Identify which cell holds the provided text, then report its (X, Y) central coordinate. 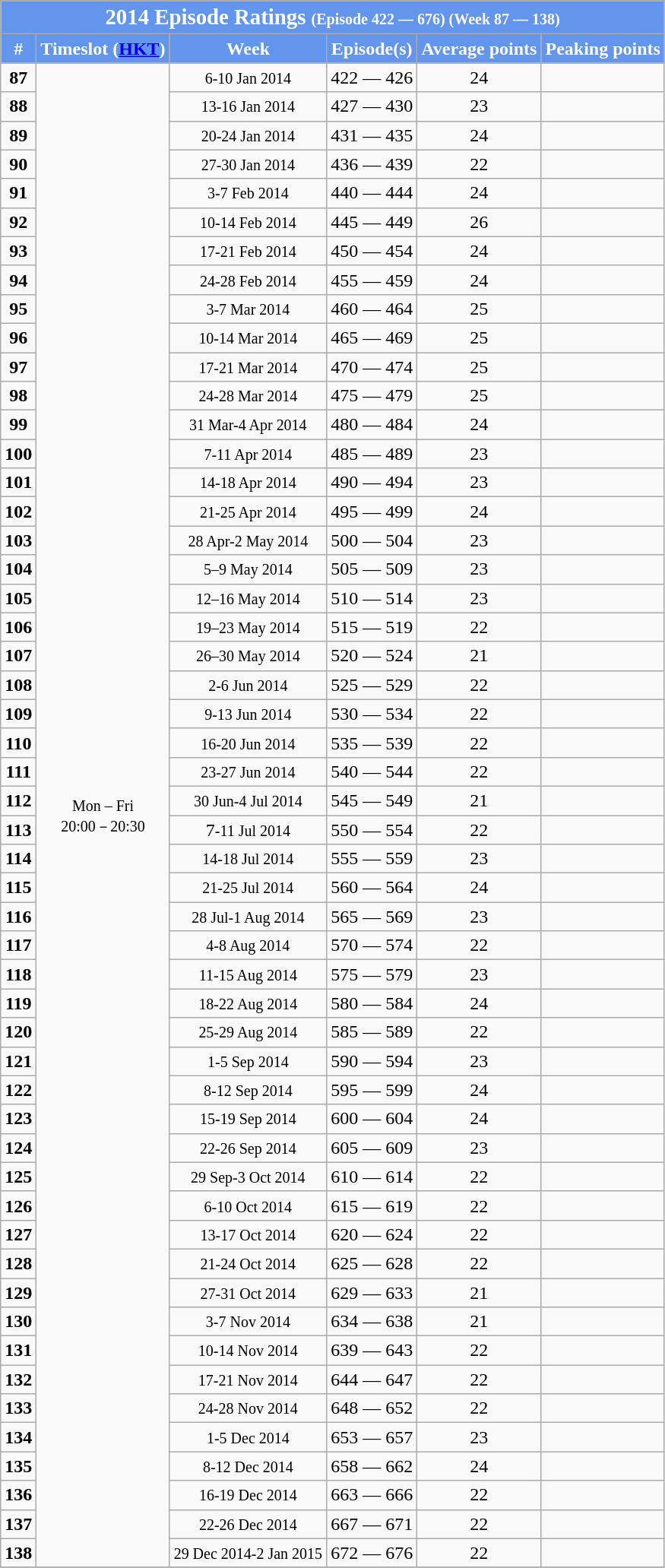
29 Dec 2014-2 Jan 2015 (248, 1553)
440 — 444 (372, 193)
3-7 Feb 2014 (248, 193)
575 — 579 (372, 974)
530 — 534 (372, 714)
585 — 589 (372, 1032)
17-21 Nov 2014 (248, 1380)
545 — 549 (372, 800)
495 — 499 (372, 512)
11-15 Aug 2014 (248, 974)
595 — 599 (372, 1090)
93 (18, 251)
Mon – Fri20:00－20:30 (103, 815)
106 (18, 627)
555 — 559 (372, 859)
117 (18, 946)
24-28 Feb 2014 (248, 280)
1-5 Dec 2014 (248, 1437)
104 (18, 569)
129 (18, 1293)
653 — 657 (372, 1437)
114 (18, 859)
102 (18, 512)
535 — 539 (372, 743)
118 (18, 974)
629 — 633 (372, 1293)
510 — 514 (372, 598)
95 (18, 309)
107 (18, 656)
28 Apr-2 May 2014 (248, 540)
101 (18, 483)
31 Mar-4 Apr 2014 (248, 425)
1-5 Sep 2014 (248, 1061)
525 — 529 (372, 685)
7-11 Apr 2014 (248, 454)
427 — 430 (372, 106)
27-30 Jan 2014 (248, 164)
89 (18, 135)
138 (18, 1553)
431 — 435 (372, 135)
17-21 Mar 2014 (248, 367)
505 — 509 (372, 569)
610 — 614 (372, 1177)
24-28 Mar 2014 (248, 396)
111 (18, 771)
30 Jun-4 Jul 2014 (248, 800)
565 — 569 (372, 917)
19–23 May 2014 (248, 627)
639 — 643 (372, 1351)
436 — 439 (372, 164)
520 — 524 (372, 656)
4-8 Aug 2014 (248, 946)
110 (18, 743)
# (18, 49)
2014 Episode Ratings (Episode 422 — 676) (Week 87 — 138) (333, 17)
663 — 666 (372, 1495)
570 — 574 (372, 946)
115 (18, 888)
634 — 638 (372, 1322)
5–9 May 2014 (248, 569)
17-21 Feb 2014 (248, 251)
91 (18, 193)
128 (18, 1263)
121 (18, 1061)
122 (18, 1090)
672 — 676 (372, 1553)
119 (18, 1003)
90 (18, 164)
105 (18, 598)
10-14 Feb 2014 (248, 222)
108 (18, 685)
475 — 479 (372, 396)
12–16 May 2014 (248, 598)
14-18 Apr 2014 (248, 483)
2-6 Jun 2014 (248, 685)
112 (18, 800)
540 — 544 (372, 771)
14-18 Jul 2014 (248, 859)
109 (18, 714)
644 — 647 (372, 1380)
10-14 Mar 2014 (248, 337)
16-20 Jun 2014 (248, 743)
Episode(s) (372, 49)
Week (248, 49)
590 — 594 (372, 1061)
6-10 Jan 2014 (248, 78)
550 — 554 (372, 829)
480 — 484 (372, 425)
13-17 Oct 2014 (248, 1234)
450 — 454 (372, 251)
22-26 Sep 2014 (248, 1148)
515 — 519 (372, 627)
132 (18, 1380)
470 — 474 (372, 367)
26 (479, 222)
133 (18, 1408)
605 — 609 (372, 1148)
126 (18, 1205)
445 — 449 (372, 222)
625 — 628 (372, 1263)
137 (18, 1524)
21-24 Oct 2014 (248, 1263)
Peaking points (603, 49)
134 (18, 1437)
10-14 Nov 2014 (248, 1351)
560 — 564 (372, 888)
23-27 Jun 2014 (248, 771)
600 — 604 (372, 1119)
29 Sep-3 Oct 2014 (248, 1177)
648 — 652 (372, 1408)
667 — 671 (372, 1524)
28 Jul-1 Aug 2014 (248, 917)
465 — 469 (372, 337)
Average points (479, 49)
113 (18, 829)
20-24 Jan 2014 (248, 135)
87 (18, 78)
25-29 Aug 2014 (248, 1032)
15-19 Sep 2014 (248, 1119)
120 (18, 1032)
13-16 Jan 2014 (248, 106)
580 — 584 (372, 1003)
21-25 Apr 2014 (248, 512)
94 (18, 280)
500 — 504 (372, 540)
24-28 Nov 2014 (248, 1408)
18-22 Aug 2014 (248, 1003)
16-19 Dec 2014 (248, 1495)
3-7 Nov 2014 (248, 1322)
97 (18, 367)
6-10 Oct 2014 (248, 1205)
130 (18, 1322)
615 — 619 (372, 1205)
422 — 426 (372, 78)
27-31 Oct 2014 (248, 1293)
8-12 Dec 2014 (248, 1466)
620 — 624 (372, 1234)
8-12 Sep 2014 (248, 1090)
3-7 Mar 2014 (248, 309)
135 (18, 1466)
7-11 Jul 2014 (248, 829)
26–30 May 2014 (248, 656)
127 (18, 1234)
131 (18, 1351)
116 (18, 917)
658 — 662 (372, 1466)
92 (18, 222)
123 (18, 1119)
21-25 Jul 2014 (248, 888)
100 (18, 454)
485 — 489 (372, 454)
9-13 Jun 2014 (248, 714)
Timeslot (HKT) (103, 49)
99 (18, 425)
460 — 464 (372, 309)
490 — 494 (372, 483)
455 — 459 (372, 280)
22-26 Dec 2014 (248, 1524)
103 (18, 540)
136 (18, 1495)
124 (18, 1148)
98 (18, 396)
96 (18, 337)
125 (18, 1177)
88 (18, 106)
